Extract the (X, Y) coordinate from the center of the cell holding the provided text.  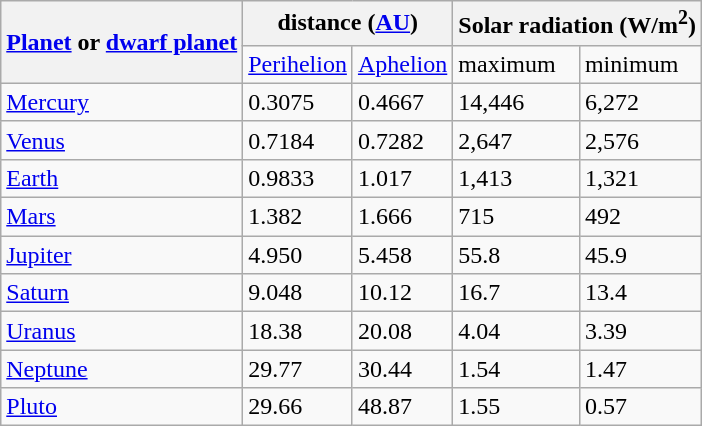
0.57 (640, 407)
0.3075 (298, 102)
0.9833 (298, 178)
Solar radiation (W/m2) (578, 24)
5.458 (402, 255)
minimum (640, 64)
48.87 (402, 407)
4.950 (298, 255)
Mercury (122, 102)
1.666 (402, 217)
3.39 (640, 331)
715 (516, 217)
Planet or dwarf planet (122, 42)
Aphelion (402, 64)
Earth (122, 178)
1.382 (298, 217)
Perihelion (298, 64)
1,321 (640, 178)
55.8 (516, 255)
Neptune (122, 369)
29.77 (298, 369)
maximum (516, 64)
distance (AU) (348, 24)
30.44 (402, 369)
20.08 (402, 331)
1.55 (516, 407)
0.7282 (402, 140)
9.048 (298, 293)
1.017 (402, 178)
14,446 (516, 102)
1.47 (640, 369)
1.54 (516, 369)
0.4667 (402, 102)
492 (640, 217)
13.4 (640, 293)
Pluto (122, 407)
4.04 (516, 331)
18.38 (298, 331)
2,647 (516, 140)
Venus (122, 140)
29.66 (298, 407)
16.7 (516, 293)
Mars (122, 217)
2,576 (640, 140)
Jupiter (122, 255)
0.7184 (298, 140)
45.9 (640, 255)
1,413 (516, 178)
10.12 (402, 293)
Saturn (122, 293)
Uranus (122, 331)
6,272 (640, 102)
